Scan for the cell matching the given text and deliver its (X, Y) coordinate at center. 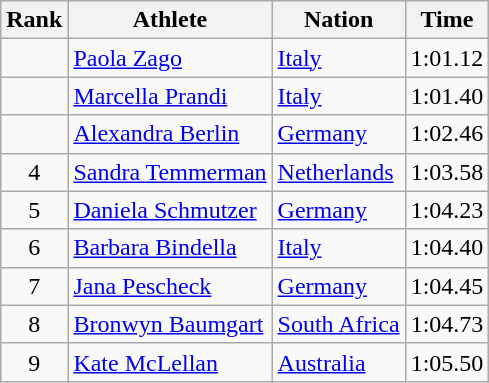
1:04.23 (447, 210)
4 (34, 172)
1:01.40 (447, 96)
6 (34, 248)
Australia (338, 362)
Alexandra Berlin (170, 134)
Netherlands (338, 172)
9 (34, 362)
Jana Pescheck (170, 286)
Rank (34, 20)
Athlete (170, 20)
5 (34, 210)
Marcella Prandi (170, 96)
1:04.73 (447, 324)
Barbara Bindella (170, 248)
1:04.40 (447, 248)
Paola Zago (170, 58)
7 (34, 286)
Sandra Temmerman (170, 172)
Bronwyn Baumgart (170, 324)
1:05.50 (447, 362)
1:02.46 (447, 134)
8 (34, 324)
Nation (338, 20)
Time (447, 20)
1:04.45 (447, 286)
1:01.12 (447, 58)
Kate McLellan (170, 362)
Daniela Schmutzer (170, 210)
South Africa (338, 324)
1:03.58 (447, 172)
